From the cell containing the given text, extract its center point as [x, y] coordinate. 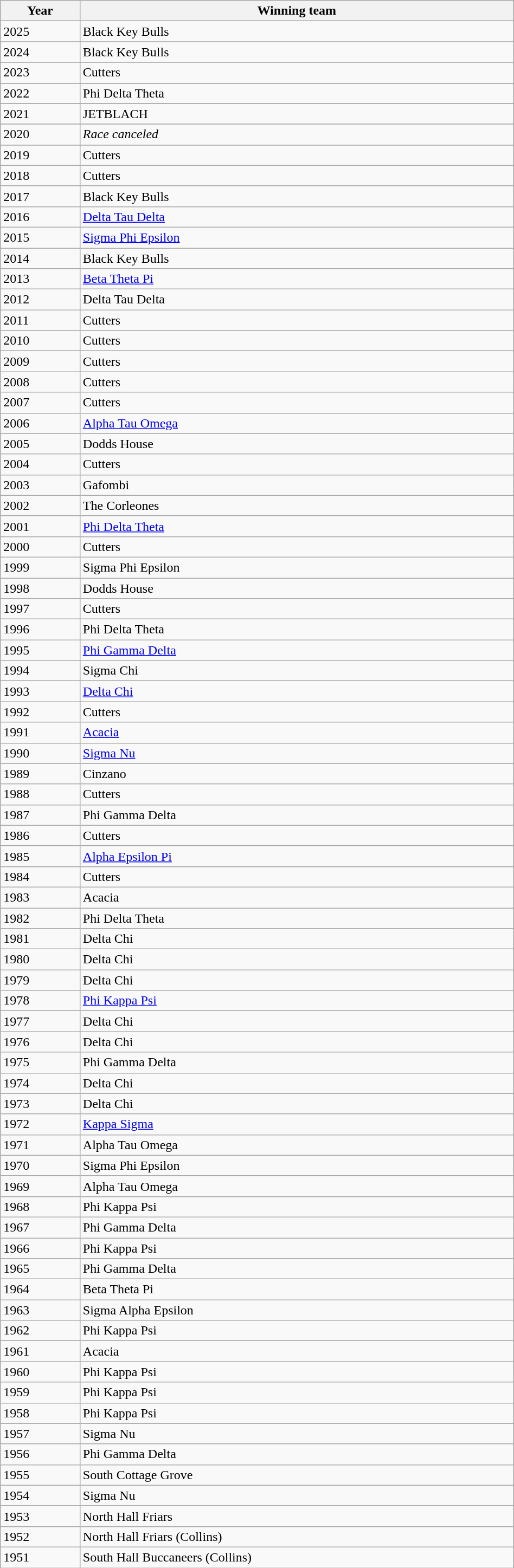
Race canceled [297, 134]
1983 [40, 897]
1953 [40, 1516]
2023 [40, 73]
1976 [40, 1042]
2007 [40, 403]
1979 [40, 980]
1988 [40, 794]
1975 [40, 1062]
2001 [40, 526]
1964 [40, 1290]
1990 [40, 753]
1974 [40, 1083]
JETBLACH [297, 114]
1967 [40, 1227]
2010 [40, 341]
1960 [40, 1372]
2006 [40, 423]
1997 [40, 609]
2002 [40, 506]
Gafombi [297, 485]
1993 [40, 691]
2008 [40, 382]
2000 [40, 547]
2003 [40, 485]
2025 [40, 31]
1970 [40, 1165]
2016 [40, 217]
North Hall Friars (Collins) [297, 1537]
1981 [40, 939]
2019 [40, 155]
1971 [40, 1145]
1999 [40, 567]
2017 [40, 196]
1962 [40, 1331]
1951 [40, 1557]
2013 [40, 279]
1994 [40, 671]
1958 [40, 1413]
1966 [40, 1248]
2012 [40, 300]
1972 [40, 1124]
Cinzano [297, 774]
2024 [40, 52]
Year [40, 11]
2005 [40, 444]
1961 [40, 1351]
1985 [40, 856]
Kappa Sigma [297, 1124]
1973 [40, 1104]
2021 [40, 114]
The Corleones [297, 506]
1977 [40, 1021]
Winning team [297, 11]
1954 [40, 1495]
1986 [40, 835]
1956 [40, 1454]
2018 [40, 176]
2009 [40, 361]
South Hall Buccaneers (Collins) [297, 1557]
1991 [40, 733]
South Cottage Grove [297, 1475]
Alpha Epsilon Pi [297, 856]
Sigma Chi [297, 671]
1965 [40, 1269]
1989 [40, 774]
1959 [40, 1392]
1952 [40, 1537]
1978 [40, 1001]
2011 [40, 320]
1987 [40, 815]
1995 [40, 650]
2022 [40, 93]
1955 [40, 1475]
1969 [40, 1186]
1982 [40, 918]
1984 [40, 877]
1968 [40, 1207]
2014 [40, 258]
2020 [40, 134]
1963 [40, 1310]
1957 [40, 1434]
North Hall Friars [297, 1516]
1992 [40, 712]
1996 [40, 630]
1980 [40, 960]
2015 [40, 237]
2004 [40, 464]
1998 [40, 588]
Sigma Alpha Epsilon [297, 1310]
